Pinpoint the cell where the given text exists, returning its [x, y] midpoint coordinate. 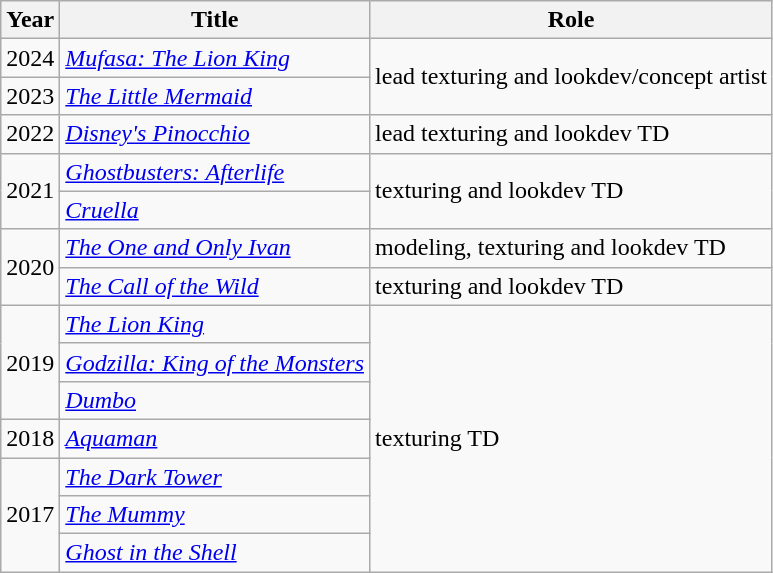
The Call of the Wild [215, 286]
The Lion King [215, 324]
texturing TD [572, 438]
lead texturing and lookdev/concept artist [572, 77]
2020 [30, 267]
The One and Only Ivan [215, 248]
Role [572, 20]
Year [30, 20]
2023 [30, 96]
Cruella [215, 210]
Dumbo [215, 400]
2021 [30, 191]
Disney's Pinocchio [215, 134]
Godzilla: King of the Monsters [215, 362]
lead texturing and lookdev TD [572, 134]
2024 [30, 58]
Mufasa: The Lion King [215, 58]
The Dark Tower [215, 477]
modeling, texturing and lookdev TD [572, 248]
Ghostbusters: Afterlife [215, 172]
The Mummy [215, 515]
2019 [30, 362]
Ghost in the Shell [215, 553]
Title [215, 20]
The Little Mermaid [215, 96]
2022 [30, 134]
2018 [30, 438]
2017 [30, 515]
Aquaman [215, 438]
